Provide the [x, y] coordinate of the cell's center where the given text is located.  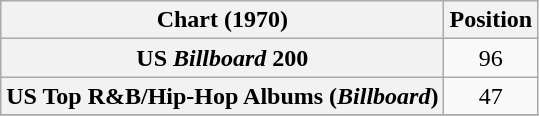
Chart (1970) [222, 20]
US Top R&B/Hip-Hop Albums (Billboard) [222, 96]
Position [491, 20]
US Billboard 200 [222, 58]
96 [491, 58]
47 [491, 96]
